Locate the cell with the specified text and output its [X, Y] center coordinate. 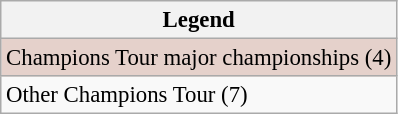
Champions Tour major championships (4) [199, 58]
Other Champions Tour (7) [199, 95]
Legend [199, 20]
